Return [x, y] of the center of cell containing provided text 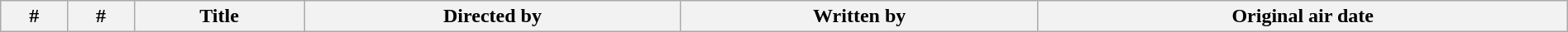
Written by [859, 16]
Title [218, 16]
Original air date [1303, 16]
Directed by [493, 16]
